From the cell containing the given text, extract its center point as (X, Y) coordinate. 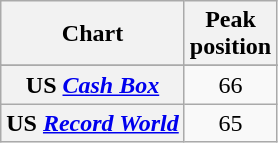
Peakposition (230, 34)
US Record World (93, 123)
Chart (93, 34)
66 (230, 85)
65 (230, 123)
US Cash Box (93, 85)
